Output the (x, y) coordinate of the center of the cell containing the given text.  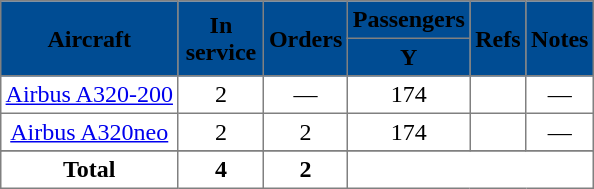
Aircraft (89, 38)
Airbus A320-200 (89, 95)
In service (221, 38)
Passengers (409, 20)
Total (89, 170)
4 (221, 170)
Orders (306, 38)
Y (409, 57)
Notes (560, 38)
Refs (498, 38)
Airbus A320neo (89, 132)
